Identify which cell holds the provided text, then report its [X, Y] central coordinate. 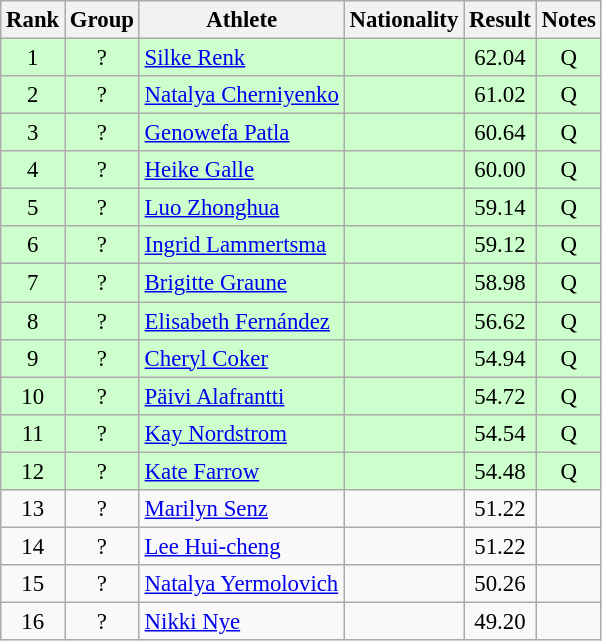
Päivi Alafrantti [242, 396]
59.12 [500, 245]
Kay Nordstrom [242, 433]
54.48 [500, 471]
Ingrid Lammertsma [242, 245]
Nikki Nye [242, 621]
3 [33, 133]
Luo Zhonghua [242, 208]
Silke Renk [242, 58]
54.54 [500, 433]
15 [33, 584]
9 [33, 358]
4 [33, 170]
1 [33, 58]
Elisabeth Fernández [242, 321]
61.02 [500, 95]
Genowefa Patla [242, 133]
Lee Hui-cheng [242, 546]
Marilyn Senz [242, 509]
5 [33, 208]
Brigitte Graune [242, 283]
16 [33, 621]
10 [33, 396]
8 [33, 321]
56.62 [500, 321]
14 [33, 546]
Heike Galle [242, 170]
Result [500, 20]
11 [33, 433]
Cheryl Coker [242, 358]
6 [33, 245]
58.98 [500, 283]
2 [33, 95]
Athlete [242, 20]
54.94 [500, 358]
12 [33, 471]
49.20 [500, 621]
Group [102, 20]
Kate Farrow [242, 471]
60.64 [500, 133]
Notes [568, 20]
Nationality [404, 20]
Natalya Yermolovich [242, 584]
60.00 [500, 170]
62.04 [500, 58]
59.14 [500, 208]
13 [33, 509]
50.26 [500, 584]
Natalya Cherniyenko [242, 95]
54.72 [500, 396]
7 [33, 283]
Rank [33, 20]
